Output the (x, y) coordinate of the center of the cell containing the given text.  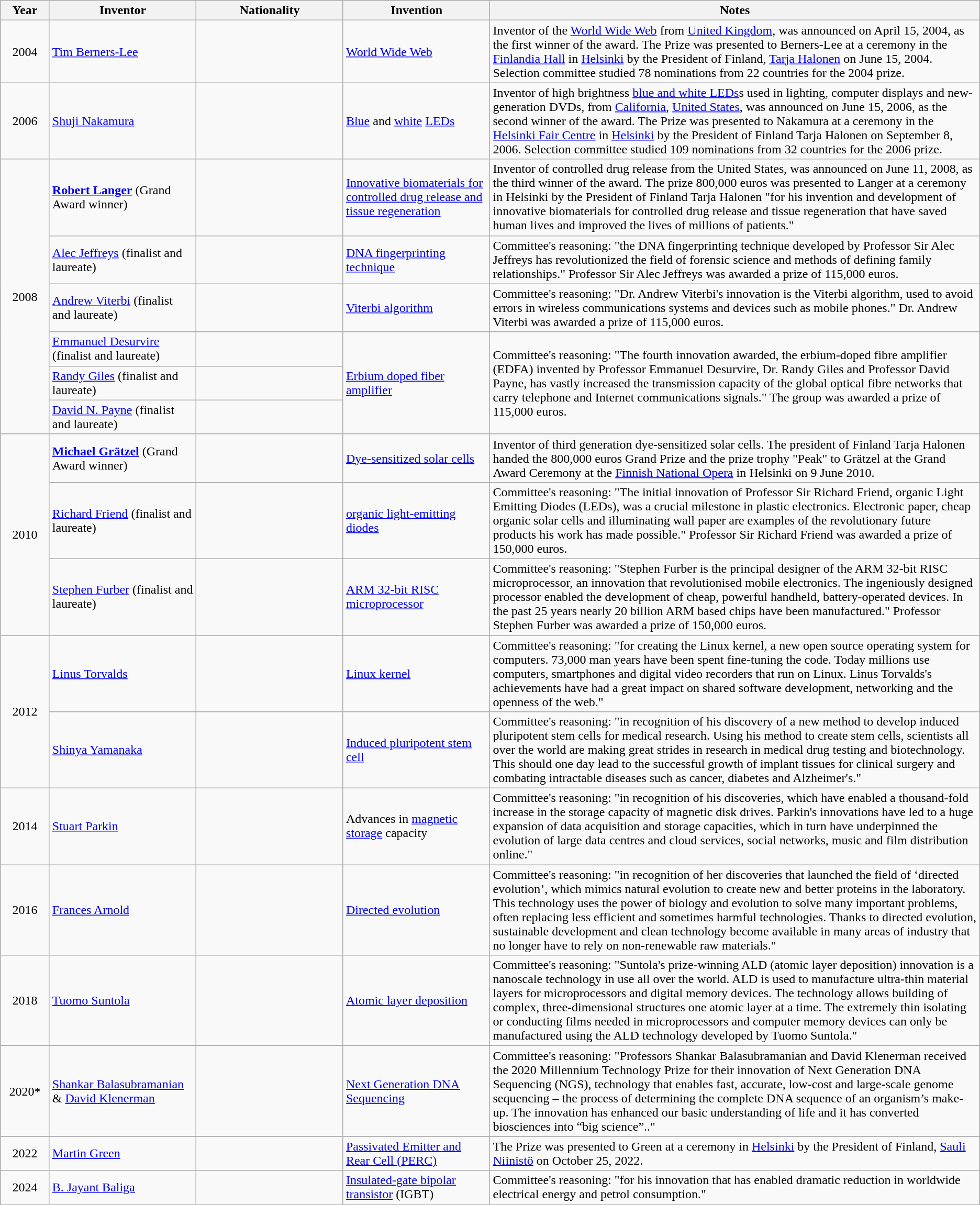
Blue and white LEDs (417, 121)
Randy Giles (finalist and laureate) (122, 383)
Alec Jeffreys (finalist and laureate) (122, 260)
Viterbi algorithm (417, 308)
2004 (25, 51)
2022 (25, 1154)
Next Generation DNA Sequencing (417, 1091)
David N. Payne (finalist and laureate) (122, 417)
Shinya Yamanaka (122, 750)
The Prize was presented to Green at a ceremony in Helsinki by the President of Finland, Sauli Niinistö on October 25, 2022. (735, 1154)
Induced pluripotent stem cell (417, 750)
Shuji Nakamura (122, 121)
Innovative biomaterials for controlled drug release and tissue regeneration (417, 197)
B. Jayant Baliga (122, 1187)
Stuart Parkin (122, 827)
Inventor (122, 10)
Committee's reasoning: "for his innovation that has enabled dramatic reduction in worldwide electrical energy and petrol consumption." (735, 1187)
Directed evolution (417, 910)
2020* (25, 1091)
Martin Green (122, 1154)
Andrew Viterbi (finalist and laureate) (122, 308)
2018 (25, 1001)
2008 (25, 296)
2024 (25, 1187)
Notes (735, 10)
2006 (25, 121)
Michael Grätzel (Grand Award winner) (122, 458)
2014 (25, 827)
Emmanuel Desurvire (finalist and laureate) (122, 349)
Tuomo Suntola (122, 1001)
Richard Friend (finalist and laureate) (122, 520)
Erbium doped fiber amplifier (417, 383)
Insulated-gate bipolar transistor (IGBT) (417, 1187)
Nationality (270, 10)
DNA fingerprinting technique (417, 260)
Year (25, 10)
Invention (417, 10)
Passivated Emitter and Rear Cell (PERC) (417, 1154)
2012 (25, 712)
Frances Arnold (122, 910)
Dye-sensitized solar cells (417, 458)
Linux kernel (417, 674)
Atomic layer deposition (417, 1001)
Robert Langer (Grand Award winner) (122, 197)
Advances in magnetic storage capacity (417, 827)
2010 (25, 534)
organic light-emitting diodes (417, 520)
ARM 32-bit RISC microprocessor (417, 597)
Shankar Balasubramanian & David Klenerman (122, 1091)
Linus Torvalds (122, 674)
World Wide Web (417, 51)
Tim Berners-Lee (122, 51)
Stephen Furber (finalist and laureate) (122, 597)
2016 (25, 910)
